From the cell containing the given text, extract its center point as [x, y] coordinate. 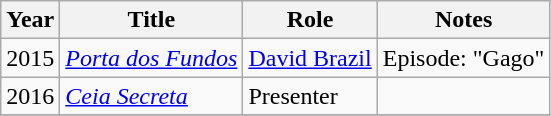
Ceia Secreta [152, 96]
David Brazil [310, 58]
Role [310, 20]
Title [152, 20]
Porta dos Fundos [152, 58]
Notes [464, 20]
Presenter [310, 96]
2015 [30, 58]
2016 [30, 96]
Year [30, 20]
Episode: "Gago" [464, 58]
